Find where the given text appears and provide that cell's center as [X, Y] coordinate. 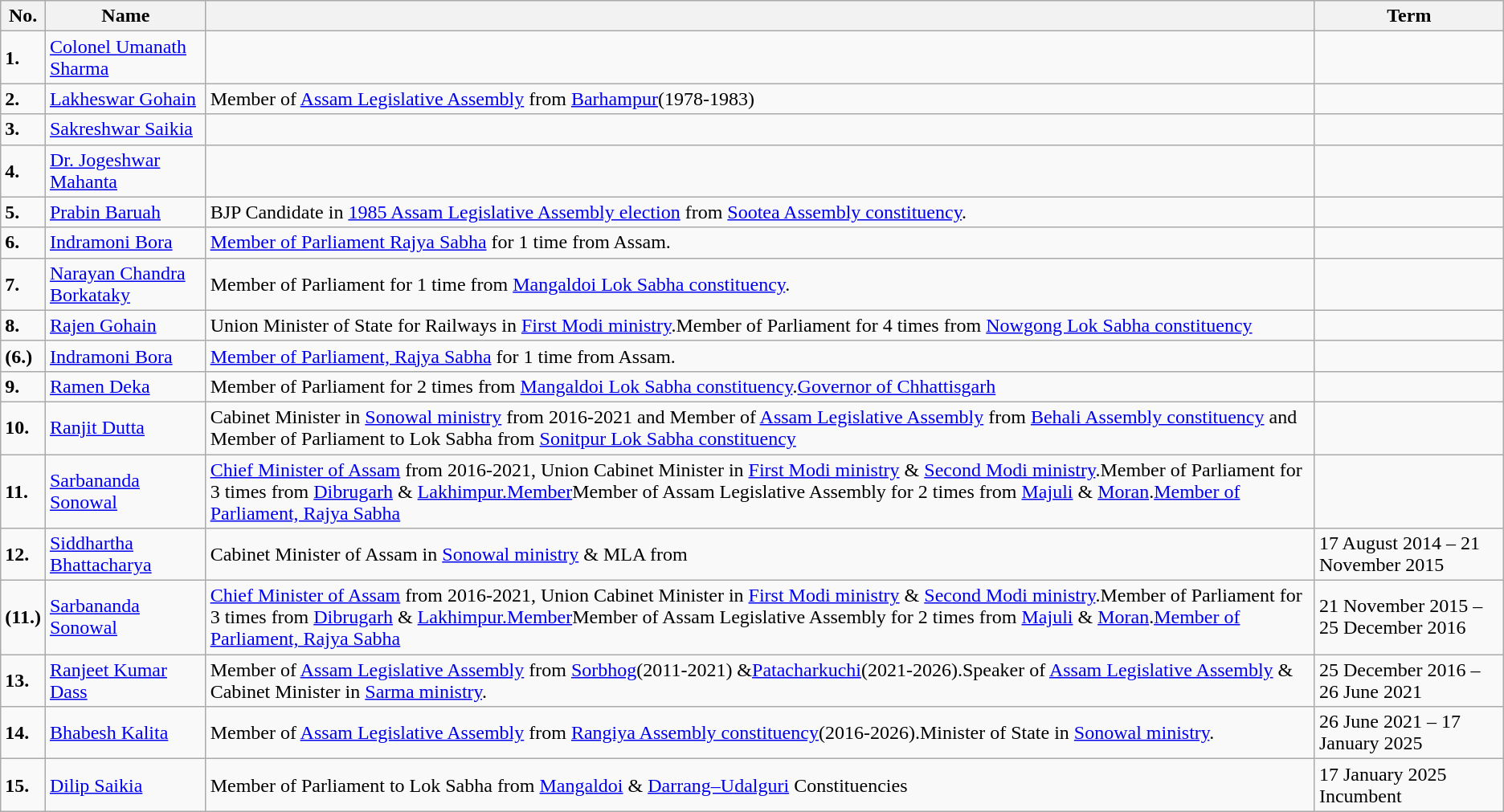
Member of Parliament, Rajya Sabha for 1 time from Assam. [760, 356]
2. [23, 99]
17 January 2025Incumbent [1409, 785]
21 November 2015 – 25 December 2016 [1409, 618]
BJP Candidate in 1985 Assam Legislative Assembly election from Sootea Assembly constituency. [760, 212]
Ranjit Dutta [125, 427]
6. [23, 243]
11. [23, 492]
Dilip Saikia [125, 785]
Union Minister of State for Railways in First Modi ministry.Member of Parliament for 4 times from Nowgong Lok Sabha constituency [760, 325]
Sakreshwar Saikia [125, 129]
Member of Assam Legislative Assembly from Rangiya Assembly constituency(2016-2026).Minister of State in Sonowal ministry. [760, 732]
5. [23, 212]
Lakheswar Gohain [125, 99]
13. [23, 681]
Colonel Umanath Sharma [125, 58]
Dr. Jogeshwar Mahanta [125, 170]
Member of Parliament Rajya Sabha for 1 time from Assam. [760, 243]
9. [23, 386]
(11.) [23, 618]
Name [125, 16]
Ranjeet Kumar Dass [125, 681]
25 December 2016 – 26 June 2021 [1409, 681]
Member of Parliament for 1 time from Mangaldoi Lok Sabha constituency. [760, 284]
Ramen Deka [125, 386]
Siddhartha Bhattacharya [125, 554]
Member of Assam Legislative Assembly from Barhampur(1978-1983) [760, 99]
14. [23, 732]
1. [23, 58]
Member of Parliament to Lok Sabha from Mangaldoi & Darrang–Udalguri Constituencies [760, 785]
Bhabesh Kalita [125, 732]
Prabin Baruah [125, 212]
10. [23, 427]
17 August 2014 – 21 November 2015 [1409, 554]
(6.) [23, 356]
Term [1409, 16]
12. [23, 554]
Rajen Gohain [125, 325]
26 June 2021 – 17 January 2025 [1409, 732]
15. [23, 785]
8. [23, 325]
3. [23, 129]
Member of Parliament for 2 times from Mangaldoi Lok Sabha constituency.Governor of Chhattisgarh [760, 386]
Cabinet Minister of Assam in Sonowal ministry & MLA from [760, 554]
Narayan Chandra Borkataky [125, 284]
7. [23, 284]
4. [23, 170]
No. [23, 16]
